Search for the cell housing the specified text and yield its [X, Y] center coordinate. 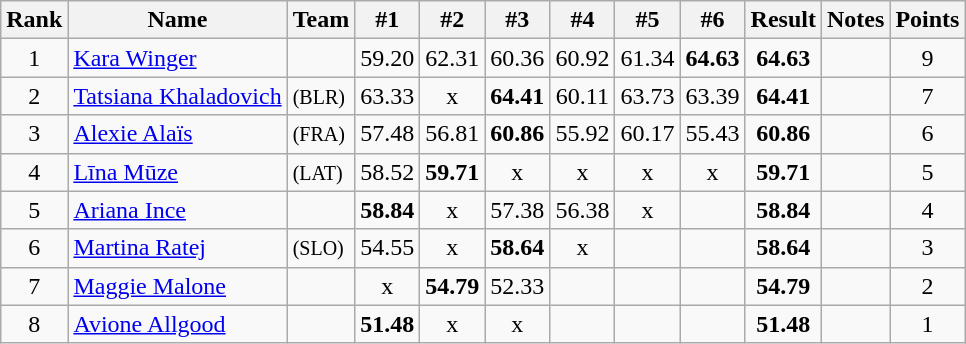
Notes [855, 20]
#1 [388, 20]
61.34 [648, 58]
57.38 [518, 210]
Līna Mūze [178, 172]
59.20 [388, 58]
63.39 [712, 96]
52.33 [518, 286]
63.33 [388, 96]
60.11 [582, 96]
Avione Allgood [178, 324]
#4 [582, 20]
58.52 [388, 172]
56.81 [452, 134]
62.31 [452, 58]
Martina Ratej [178, 248]
Alexie Alaïs [178, 134]
#5 [648, 20]
(LAT) [321, 172]
Tatsiana Khaladovich [178, 96]
(FRA) [321, 134]
(BLR) [321, 96]
55.43 [712, 134]
Rank [34, 20]
63.73 [648, 96]
9 [928, 58]
55.92 [582, 134]
60.17 [648, 134]
60.36 [518, 58]
(SLO) [321, 248]
Kara Winger [178, 58]
57.48 [388, 134]
8 [34, 324]
Result [783, 20]
54.55 [388, 248]
Ariana Ince [178, 210]
Name [178, 20]
#3 [518, 20]
60.92 [582, 58]
#6 [712, 20]
Maggie Malone [178, 286]
Points [928, 20]
56.38 [582, 210]
Team [321, 20]
#2 [452, 20]
